Capture the cell that displays the provided text and extract its [X, Y] central coordinate. 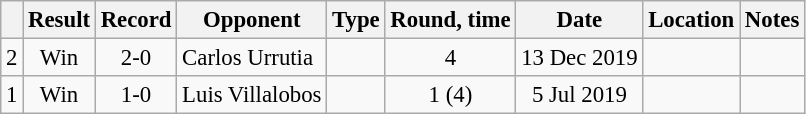
Type [356, 20]
2-0 [136, 58]
Date [580, 20]
Location [692, 20]
Record [136, 20]
5 Jul 2019 [580, 95]
Notes [772, 20]
Carlos Urrutia [252, 58]
1 (4) [450, 95]
Round, time [450, 20]
1-0 [136, 95]
4 [450, 58]
2 [12, 58]
Result [60, 20]
13 Dec 2019 [580, 58]
Opponent [252, 20]
Luis Villalobos [252, 95]
1 [12, 95]
